Output the [X, Y] coordinate of the center of the cell containing the given text.  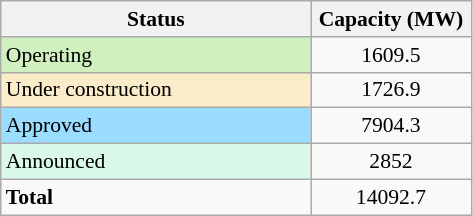
Operating [156, 55]
Announced [156, 162]
14092.7 [391, 197]
Status [156, 19]
Approved [156, 126]
Total [156, 197]
7904.3 [391, 126]
Under construction [156, 90]
Capacity (MW) [391, 19]
1609.5 [391, 55]
2852 [391, 162]
1726.9 [391, 90]
